Search for the cell housing the specified text and yield its (X, Y) center coordinate. 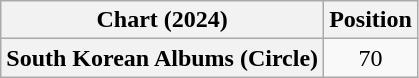
South Korean Albums (Circle) (162, 58)
Chart (2024) (162, 20)
70 (371, 58)
Position (371, 20)
